Capture the cell that displays the provided text and extract its (X, Y) central coordinate. 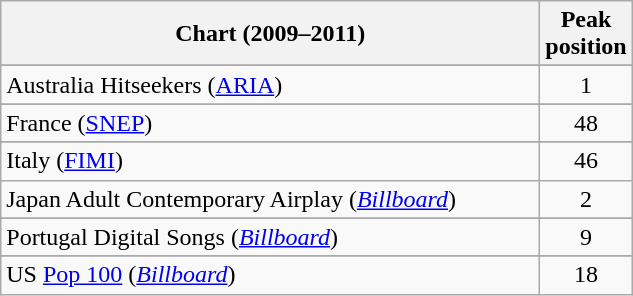
Japan Adult Contemporary Airplay (Billboard) (270, 199)
1 (586, 85)
Australia Hitseekers (ARIA) (270, 85)
Peakposition (586, 34)
Italy (FIMI) (270, 161)
Chart (2009–2011) (270, 34)
France (SNEP) (270, 123)
48 (586, 123)
US Pop 100 (Billboard) (270, 275)
46 (586, 161)
18 (586, 275)
9 (586, 237)
Portugal Digital Songs (Billboard) (270, 237)
2 (586, 199)
